Find where the given text appears and provide that cell's center as (x, y) coordinate. 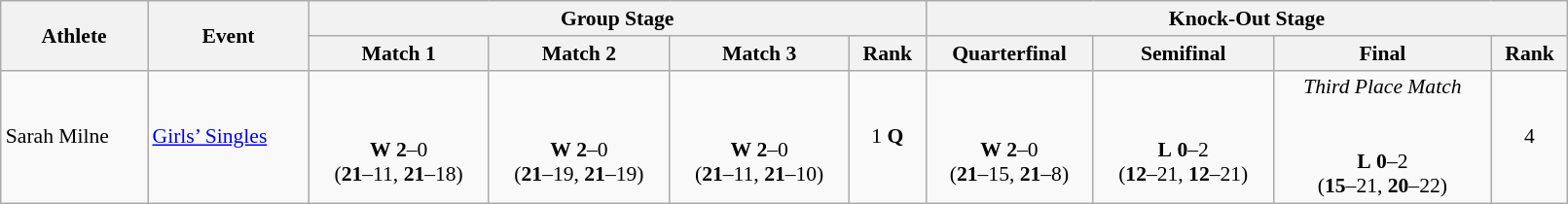
Third Place Match L 0–2 (15–21, 20–22) (1383, 137)
Athlete (74, 35)
Match 1 (399, 53)
Event (229, 35)
Final (1383, 53)
Quarterfinal (1009, 53)
W 2–0 (21–19, 21–19) (579, 137)
L 0–2 (12–21, 12–21) (1184, 137)
Girls’ Singles (229, 137)
Group Stage (617, 18)
W 2–0 (21–15, 21–8) (1009, 137)
Semifinal (1184, 53)
1 Q (888, 137)
4 (1530, 137)
W 2–0 (21–11, 21–18) (399, 137)
Match 3 (759, 53)
Sarah Milne (74, 137)
Match 2 (579, 53)
Knock-Out Stage (1247, 18)
W 2–0 (21–11, 21–10) (759, 137)
